Output the (x, y) coordinate of the center of the cell containing the given text.  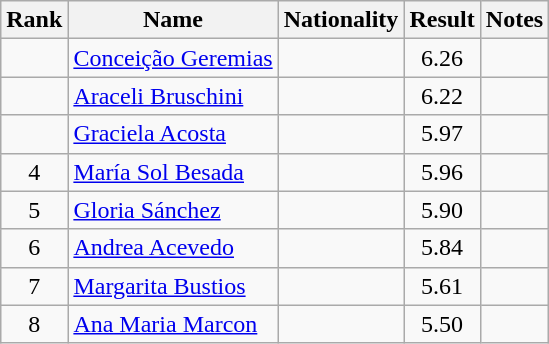
5.61 (442, 286)
5.96 (442, 172)
5.50 (442, 324)
6 (34, 248)
Ana Maria Marcon (173, 324)
Conceição Geremias (173, 58)
Notes (514, 20)
Andrea Acevedo (173, 248)
4 (34, 172)
Gloria Sánchez (173, 210)
Result (442, 20)
Margarita Bustios (173, 286)
María Sol Besada (173, 172)
5.97 (442, 134)
5.84 (442, 248)
Graciela Acosta (173, 134)
6.26 (442, 58)
Name (173, 20)
Araceli Bruschini (173, 96)
5 (34, 210)
5.90 (442, 210)
6.22 (442, 96)
Rank (34, 20)
7 (34, 286)
Nationality (341, 20)
8 (34, 324)
